Pinpoint the cell where the given text exists, returning its (x, y) midpoint coordinate. 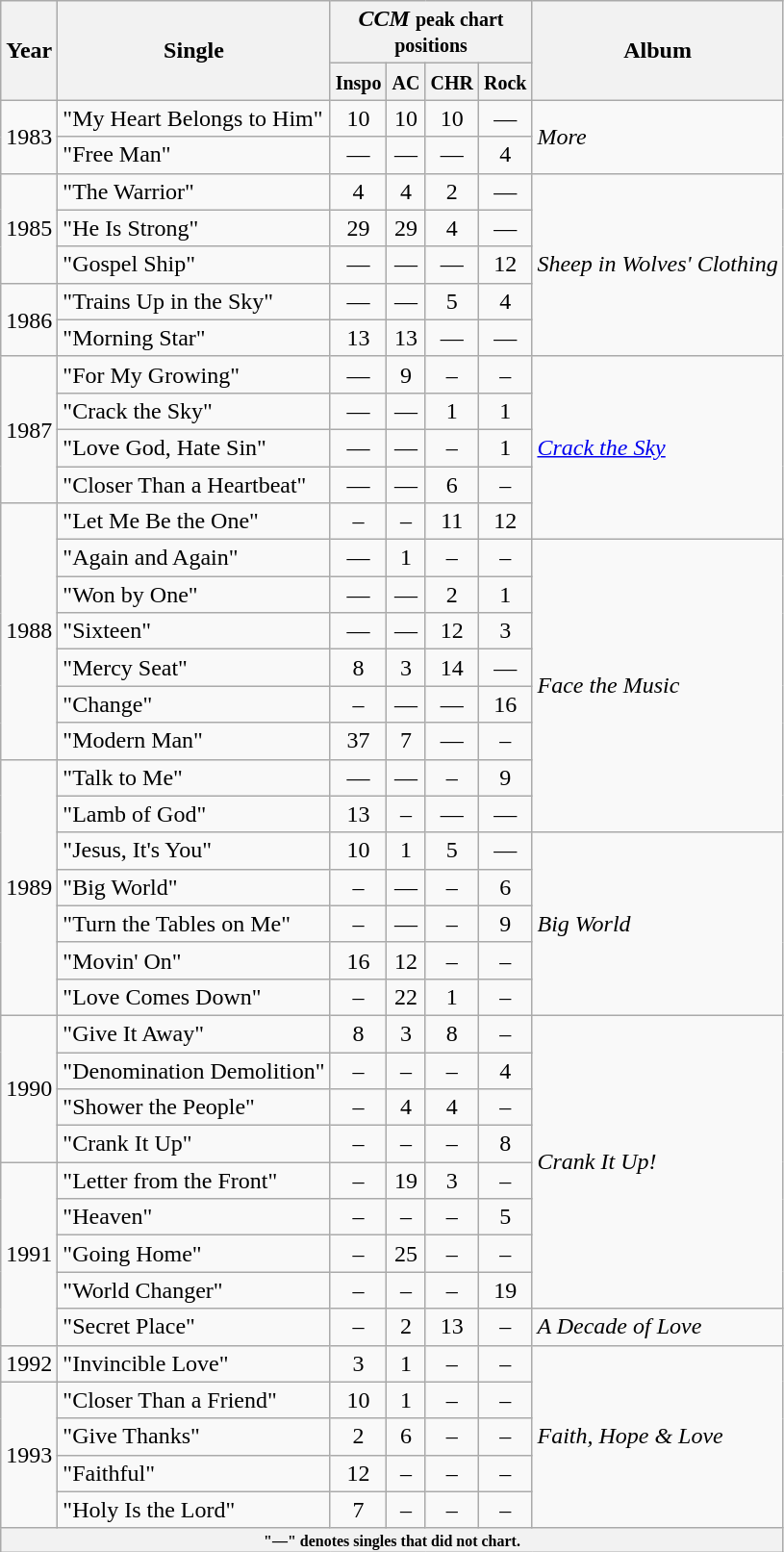
AC (406, 82)
Crack the Sky (658, 447)
"Morning Star" (194, 338)
"Crank It Up" (194, 1144)
"Closer Than a Friend" (194, 1400)
1985 (29, 228)
"Lamb of God" (194, 814)
Big World (658, 924)
1988 (29, 631)
"Jesus, It's You" (194, 851)
Album (658, 50)
"Holy Is the Lord" (194, 1510)
"Change" (194, 704)
Single (194, 50)
"Big World" (194, 887)
Sheep in Wolves' Clothing (658, 265)
More (658, 137)
A Decade of Love (658, 1327)
"Let Me Be the One" (194, 522)
"Won by One" (194, 595)
25 (406, 1254)
"Movin' On" (194, 960)
14 (452, 668)
"World Changer" (194, 1290)
"Letter from the Front" (194, 1181)
CCM peak chart positions (431, 33)
1987 (29, 429)
1991 (29, 1254)
"Going Home" (194, 1254)
Crank It Up! (658, 1161)
37 (358, 741)
"For My Growing" (194, 374)
1989 (29, 887)
"Secret Place" (194, 1327)
Face the Music (658, 686)
"Sixteen" (194, 631)
"Trains Up in the Sky" (194, 301)
"Modern Man" (194, 741)
1992 (29, 1363)
"My Heart Belongs to Him" (194, 118)
"Mercy Seat" (194, 668)
"Denomination Demolition" (194, 1071)
"Talk to Me" (194, 777)
"Crack the Sky" (194, 411)
"Closer Than a Heartbeat" (194, 484)
Year (29, 50)
CHR (452, 82)
"—" denotes singles that did not chart. (392, 1539)
1983 (29, 137)
"The Warrior" (194, 191)
"Faithful" (194, 1473)
Rock (505, 82)
"Turn the Tables on Me" (194, 924)
"Give Thanks" (194, 1437)
1993 (29, 1455)
Inspo (358, 82)
11 (452, 522)
Faith, Hope & Love (658, 1437)
"Give It Away" (194, 1033)
"Free Man" (194, 155)
1990 (29, 1088)
"Gospel Ship" (194, 265)
"He Is Strong" (194, 228)
22 (406, 997)
"Again and Again" (194, 558)
"Invincible Love" (194, 1363)
"Heaven" (194, 1217)
"Shower the People" (194, 1107)
"Love Comes Down" (194, 997)
1986 (29, 319)
"Love God, Hate Sin" (194, 447)
